Locate the cell with the specified text and output its [X, Y] center coordinate. 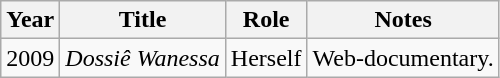
Herself [266, 58]
Role [266, 20]
2009 [30, 58]
Web-documentary. [403, 58]
Dossiê Wanessa [143, 58]
Year [30, 20]
Notes [403, 20]
Title [143, 20]
